Provide the (X, Y) coordinate of the cell's center where the given text is located.  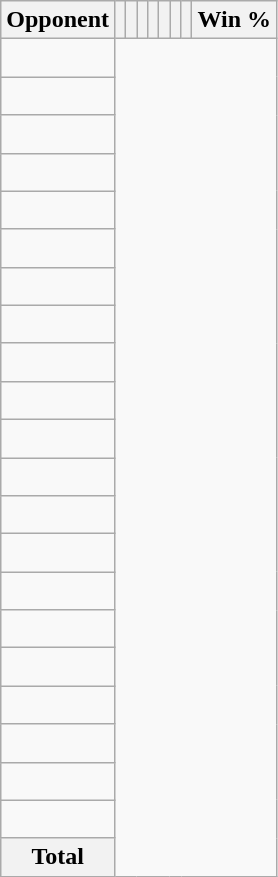
Opponent (58, 20)
Win % (234, 20)
Total (58, 857)
